Find where the given text appears and provide that cell's center as [x, y] coordinate. 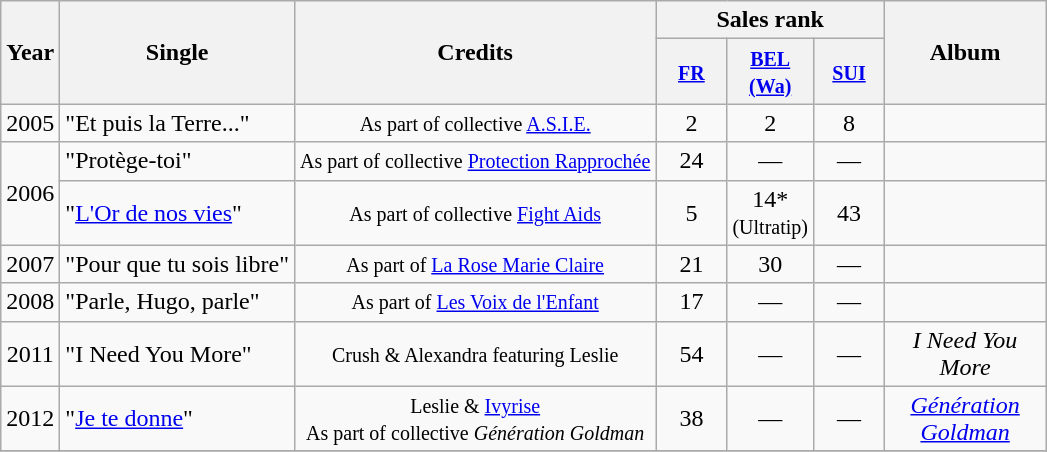
SUI [848, 72]
As part of collective A.S.I.E. [474, 123]
38 [692, 418]
As part of collective Protection Rapprochée [474, 161]
"L'Or de nos vies" [178, 212]
Sales rank [770, 20]
Leslie & IvyriseAs part of collective Génération Goldman [474, 418]
Génération Goldman [966, 418]
2011 [30, 354]
43 [848, 212]
17 [692, 302]
Crush & Alexandra featuring Leslie [474, 354]
2006 [30, 194]
Credits [474, 52]
As part of La Rose Marie Claire [474, 264]
24 [692, 161]
2005 [30, 123]
"Pour que tu sois libre" [178, 264]
I Need You More [966, 354]
2012 [30, 418]
30 [770, 264]
"Protège-toi" [178, 161]
Single [178, 52]
8 [848, 123]
5 [692, 212]
Album [966, 52]
2008 [30, 302]
As part of collective Fight Aids [474, 212]
"Parle, Hugo, parle" [178, 302]
2007 [30, 264]
As part of Les Voix de l'Enfant [474, 302]
"Je te donne" [178, 418]
FR [692, 72]
"Et puis la Terre..." [178, 123]
54 [692, 354]
BEL (Wa) [770, 72]
Year [30, 52]
21 [692, 264]
14*(Ultratip) [770, 212]
"I Need You More" [178, 354]
